Provide the (x, y) coordinate of the cell's center where the given text is located.  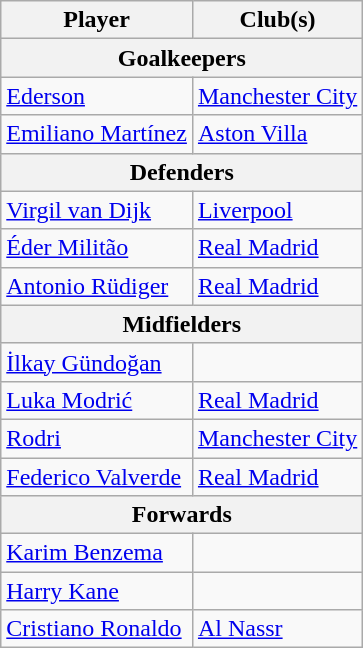
Goalkeepers (182, 58)
Harry Kane (97, 591)
Forwards (182, 515)
Midfielders (182, 324)
Club(s) (277, 20)
Rodri (97, 438)
Karim Benzema (97, 553)
Player (97, 20)
Luka Modrić (97, 400)
Federico Valverde (97, 477)
Éder Militão (97, 248)
İlkay Gündoğan (97, 362)
Cristiano Ronaldo (97, 629)
Virgil van Dijk (97, 210)
Al Nassr (277, 629)
Emiliano Martínez (97, 134)
Antonio Rüdiger (97, 286)
Defenders (182, 172)
Aston Villa (277, 134)
Liverpool (277, 210)
Ederson (97, 96)
